Search for the cell housing the specified text and yield its [X, Y] center coordinate. 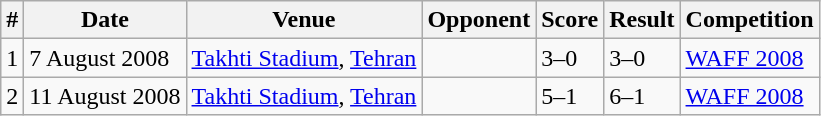
# [12, 20]
Venue [304, 20]
Result [642, 20]
6–1 [642, 96]
Date [105, 20]
Competition [750, 20]
Score [570, 20]
7 August 2008 [105, 58]
5–1 [570, 96]
11 August 2008 [105, 96]
1 [12, 58]
2 [12, 96]
Opponent [479, 20]
